Find where the given text appears and provide that cell's center as [X, Y] coordinate. 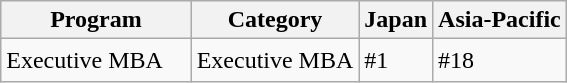
Program [96, 20]
Japan [396, 20]
Asia-Pacific [500, 20]
Category [275, 20]
#1 [396, 60]
#18 [500, 60]
